Provide the [x, y] coordinate of the cell's center where the given text is located.  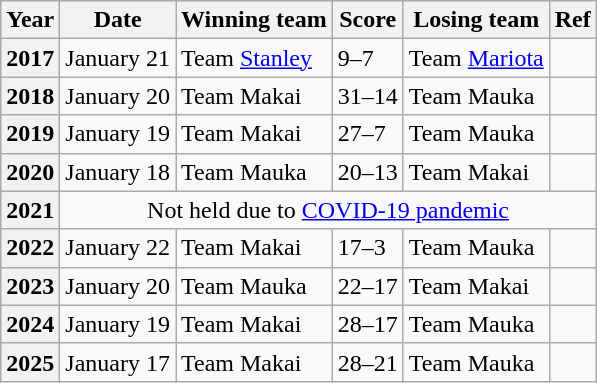
Date [118, 20]
2018 [30, 96]
Team Stanley [254, 58]
2020 [30, 172]
2025 [30, 362]
2021 [30, 210]
17–3 [368, 248]
31–14 [368, 96]
January 22 [118, 248]
January 18 [118, 172]
Ref [572, 20]
2019 [30, 134]
January 17 [118, 362]
28–21 [368, 362]
January 21 [118, 58]
2024 [30, 324]
Year [30, 20]
Losing team [476, 20]
27–7 [368, 134]
Score [368, 20]
2023 [30, 286]
9–7 [368, 58]
22–17 [368, 286]
20–13 [368, 172]
28–17 [368, 324]
2022 [30, 248]
2017 [30, 58]
Team Mariota [476, 58]
Not held due to COVID-19 pandemic [328, 210]
Winning team [254, 20]
